Capture the cell that displays the provided text and extract its (x, y) central coordinate. 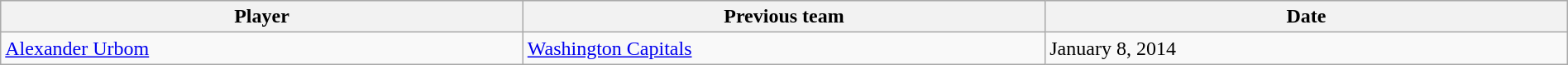
Previous team (784, 17)
Washington Capitals (784, 48)
Player (262, 17)
January 8, 2014 (1307, 48)
Date (1307, 17)
Alexander Urbom (262, 48)
